Return the [x, y] coordinate for the center point of the cell that contains the specified text.  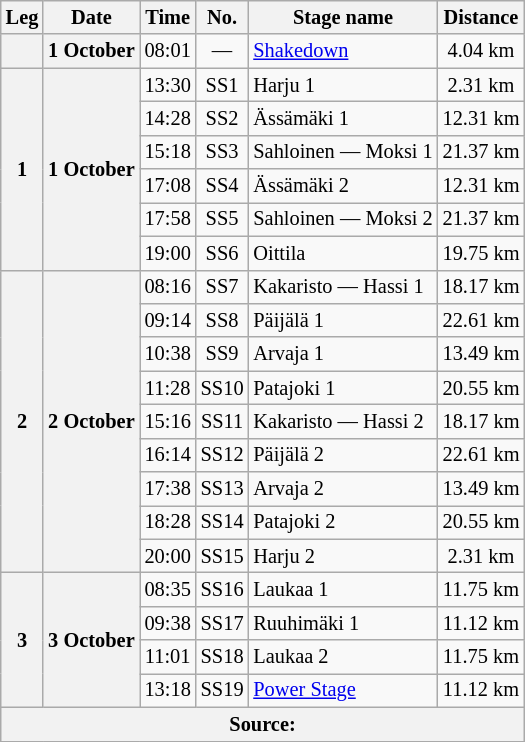
10:38 [168, 354]
SS19 [222, 690]
09:14 [168, 320]
SS6 [222, 253]
SS15 [222, 556]
3 October [91, 640]
Source: [263, 724]
Patajoki 2 [342, 522]
Päijälä 2 [342, 455]
Power Stage [342, 690]
Arvaja 1 [342, 354]
Laukaa 1 [342, 589]
20:00 [168, 556]
11:01 [168, 657]
SS12 [222, 455]
SS17 [222, 623]
Harju 2 [342, 556]
SS11 [222, 421]
09:38 [168, 623]
Arvaja 2 [342, 489]
SS13 [222, 489]
15:16 [168, 421]
17:08 [168, 186]
17:58 [168, 219]
08:01 [168, 51]
Ässämäki 2 [342, 186]
14:28 [168, 118]
SS3 [222, 152]
08:35 [168, 589]
Laukaa 2 [342, 657]
Distance [482, 17]
Päijälä 1 [342, 320]
Date [91, 17]
19:00 [168, 253]
SS1 [222, 85]
SS10 [222, 388]
19.75 km [482, 253]
SS4 [222, 186]
Oittila [342, 253]
3 [22, 640]
18:28 [168, 522]
Harju 1 [342, 85]
Stage name [342, 17]
Ässämäki 1 [342, 118]
SS5 [222, 219]
Leg [22, 17]
Time [168, 17]
SS2 [222, 118]
11:28 [168, 388]
2 [22, 422]
13:18 [168, 690]
SS7 [222, 287]
17:38 [168, 489]
SS16 [222, 589]
Ruuhimäki 1 [342, 623]
Sahloinen — Moksi 2 [342, 219]
4.04 km [482, 51]
15:18 [168, 152]
08:16 [168, 287]
Patajoki 1 [342, 388]
Shakedown [342, 51]
SS9 [222, 354]
Kakaristo — Hassi 1 [342, 287]
Sahloinen — Moksi 1 [342, 152]
— [222, 51]
Kakaristo — Hassi 2 [342, 421]
13:30 [168, 85]
SS14 [222, 522]
16:14 [168, 455]
SS8 [222, 320]
2 October [91, 422]
1 [22, 169]
SS18 [222, 657]
No. [222, 17]
